Output the [X, Y] coordinate of the center of the cell containing the given text.  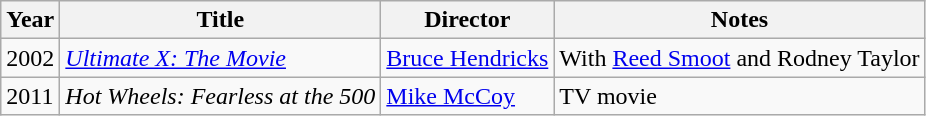
TV movie [740, 96]
Notes [740, 20]
Bruce Hendricks [468, 58]
With Reed Smoot and Rodney Taylor [740, 58]
Director [468, 20]
2002 [30, 58]
Ultimate X: The Movie [220, 58]
Mike McCoy [468, 96]
2011 [30, 96]
Year [30, 20]
Title [220, 20]
Hot Wheels: Fearless at the 500 [220, 96]
